Extract the [x, y] coordinate from the center of the cell holding the provided text.  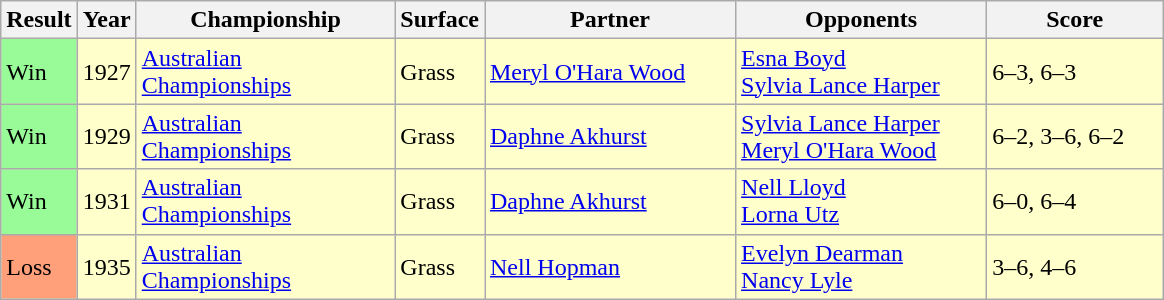
6–0, 6–4 [1075, 202]
Nell Hopman [610, 266]
Nell Lloyd Lorna Utz [862, 202]
Evelyn Dearman Nancy Lyle [862, 266]
Loss [39, 266]
1935 [106, 266]
1931 [106, 202]
Surface [440, 20]
1927 [106, 72]
Result [39, 20]
Score [1075, 20]
Partner [610, 20]
Esna Boyd Sylvia Lance Harper [862, 72]
Year [106, 20]
3–6, 4–6 [1075, 266]
1929 [106, 136]
Opponents [862, 20]
Sylvia Lance Harper Meryl O'Hara Wood [862, 136]
6–3, 6–3 [1075, 72]
6–2, 3–6, 6–2 [1075, 136]
Meryl O'Hara Wood [610, 72]
Championship [266, 20]
